Detect which cell encompasses the target text, then output its (x, y) center coordinate. 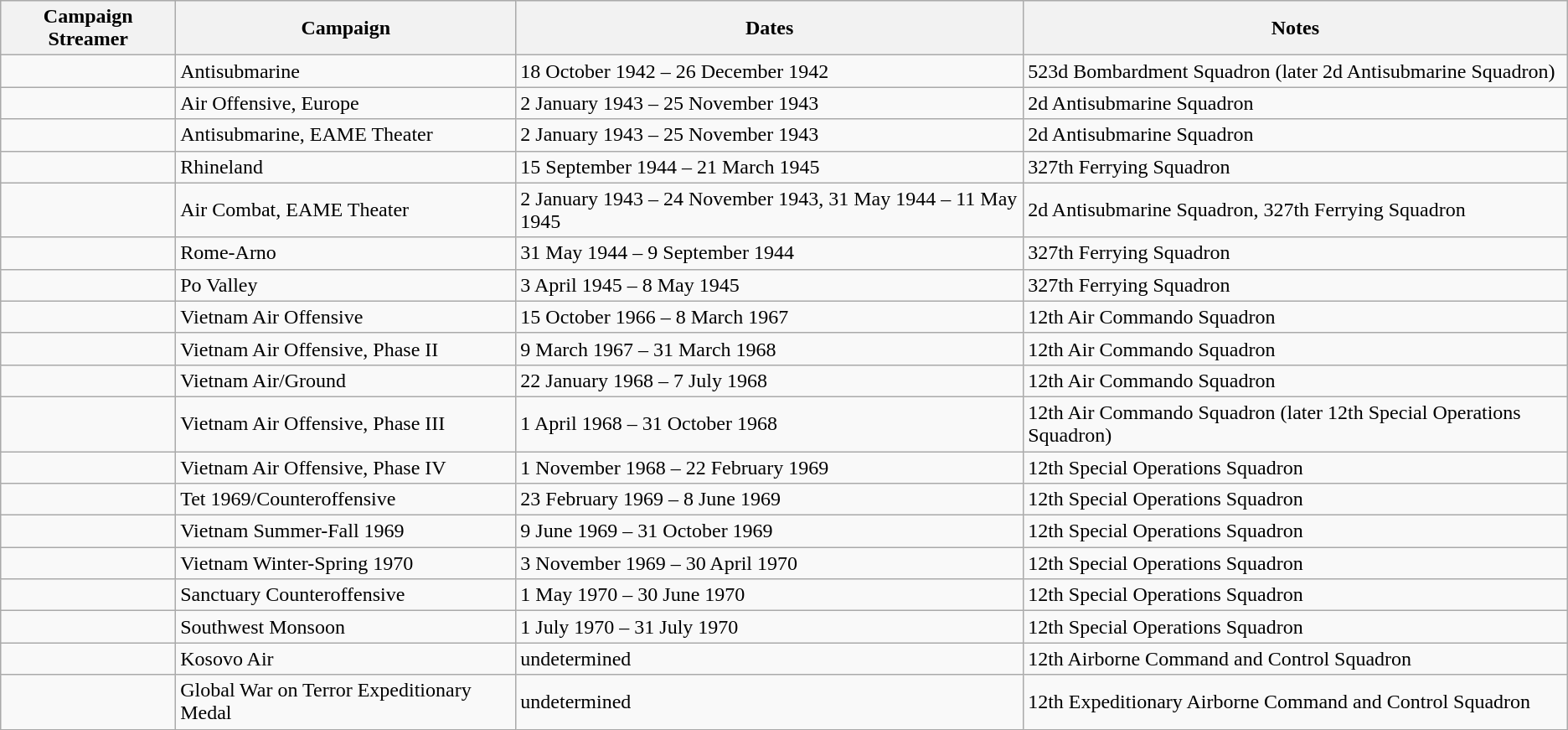
Notes (1296, 28)
Vietnam Summer-Fall 1969 (346, 531)
Tet 1969/Counteroffensive (346, 500)
23 February 1969 – 8 June 1969 (770, 500)
Vietnam Air Offensive, Phase II (346, 349)
2 January 1943 – 24 November 1943, 31 May 1944 – 11 May 1945 (770, 210)
523d Bombardment Squadron (later 2d Antisubmarine Squadron) (1296, 71)
Southwest Monsoon (346, 627)
1 May 1970 – 30 June 1970 (770, 595)
Rome-Arno (346, 253)
Global War on Terror Expeditionary Medal (346, 702)
Dates (770, 28)
Kosovo Air (346, 659)
2d Antisubmarine Squadron, 327th Ferrying Squadron (1296, 210)
Campaign Streamer (89, 28)
12th Air Commando Squadron (later 12th Special Operations Squadron) (1296, 424)
Air Combat, EAME Theater (346, 210)
9 June 1969 – 31 October 1969 (770, 531)
Sanctuary Counteroffensive (346, 595)
Vietnam Winter-Spring 1970 (346, 563)
Vietnam Air Offensive, Phase III (346, 424)
1 July 1970 – 31 July 1970 (770, 627)
15 October 1966 – 8 March 1967 (770, 317)
Po Valley (346, 285)
22 January 1968 – 7 July 1968 (770, 381)
1 November 1968 – 22 February 1969 (770, 467)
12th Airborne Command and Control Squadron (1296, 659)
31 May 1944 – 9 September 1944 (770, 253)
Air Offensive, Europe (346, 103)
Antisubmarine (346, 71)
3 April 1945 – 8 May 1945 (770, 285)
9 March 1967 – 31 March 1968 (770, 349)
Campaign (346, 28)
1 April 1968 – 31 October 1968 (770, 424)
12th Expeditionary Airborne Command and Control Squadron (1296, 702)
Vietnam Air Offensive (346, 317)
Rhineland (346, 167)
Vietnam Air/Ground (346, 381)
Antisubmarine, EAME Theater (346, 135)
3 November 1969 – 30 April 1970 (770, 563)
Vietnam Air Offensive, Phase IV (346, 467)
18 October 1942 – 26 December 1942 (770, 71)
15 September 1944 – 21 March 1945 (770, 167)
